Provide the (x, y) coordinate of the cell's center where the given text is located.  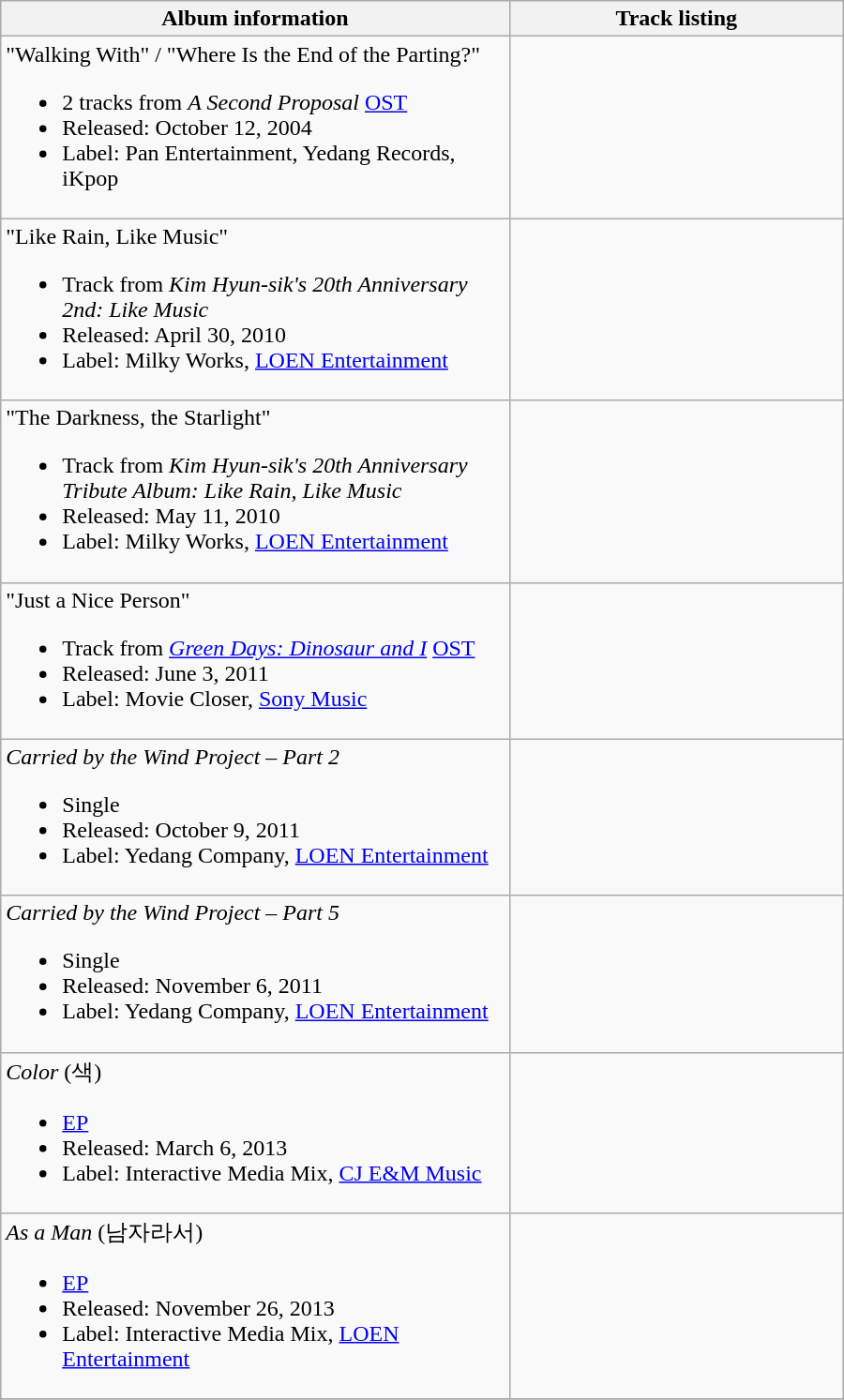
Album information (255, 19)
Carried by the Wind Project – Part 2SingleReleased: October 9, 2011Label: Yedang Company, LOEN Entertainment (255, 818)
Color (색)EPReleased: March 6, 2013Label: Interactive Media Mix, CJ E&M Music (255, 1133)
Track listing (676, 19)
"Like Rain, Like Music"Track from Kim Hyun-sik's 20th Anniversary 2nd: Like MusicReleased: April 30, 2010Label: Milky Works, LOEN Entertainment (255, 309)
"Just a Nice Person"Track from Green Days: Dinosaur and I OSTReleased: June 3, 2011Label: Movie Closer, Sony Music (255, 660)
Carried by the Wind Project – Part 5SingleReleased: November 6, 2011Label: Yedang Company, LOEN Entertainment (255, 973)
As a Man (남자라서)EPReleased: November 26, 2013Label: Interactive Media Mix, LOEN Entertainment (255, 1307)
